From the cell containing the given text, extract its center point as (X, Y) coordinate. 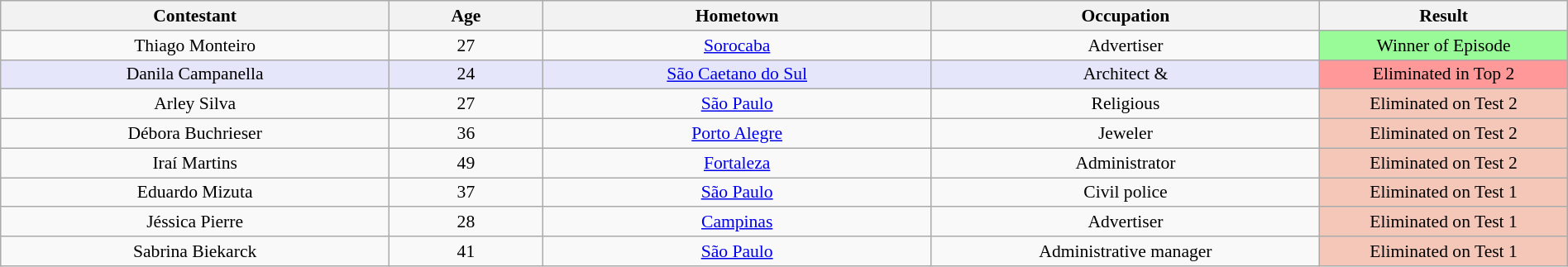
Iraí Martins (195, 163)
Architect & (1126, 74)
Occupation (1126, 16)
Porto Alegre (737, 134)
Sorocaba (737, 45)
Arley Silva (195, 104)
Thiago Monteiro (195, 45)
Sabrina Biekarck (195, 251)
Administrative manager (1126, 251)
Débora Buchrieser (195, 134)
41 (466, 251)
Jeweler (1126, 134)
Danila Campanella (195, 74)
São Caetano do Sul (737, 74)
Result (1444, 16)
Contestant (195, 16)
Administrator (1126, 163)
Fortaleza (737, 163)
36 (466, 134)
Eliminated in Top 2 (1444, 74)
37 (466, 193)
Eduardo Mizuta (195, 193)
Jéssica Pierre (195, 222)
24 (466, 74)
Campinas (737, 222)
Religious (1126, 104)
Civil police (1126, 193)
49 (466, 163)
Hometown (737, 16)
28 (466, 222)
Winner of Episode (1444, 45)
Age (466, 16)
